Capture the cell that displays the provided text and extract its [x, y] central coordinate. 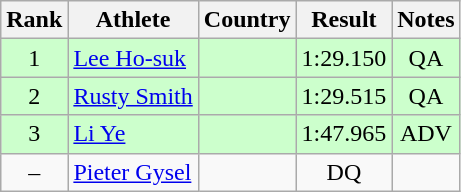
Country [247, 20]
Li Ye [133, 134]
– [34, 172]
Notes [426, 20]
Result [344, 20]
Rusty Smith [133, 96]
1:29.515 [344, 96]
3 [34, 134]
1:29.150 [344, 58]
DQ [344, 172]
1:47.965 [344, 134]
Rank [34, 20]
ADV [426, 134]
Lee Ho-suk [133, 58]
Athlete [133, 20]
2 [34, 96]
Pieter Gysel [133, 172]
1 [34, 58]
